Locate the cell with the specified text and output its [X, Y] center coordinate. 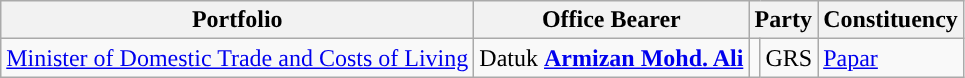
Minister of Domestic Trade and Costs of Living [238, 58]
Constituency [891, 20]
Datuk Armizan Mohd. Ali [612, 58]
Office Bearer [612, 20]
Papar [891, 58]
Portfolio [238, 20]
GRS [789, 58]
Party [784, 20]
